For the text-containing cell, return its midpoint in [X, Y] coordinate format. 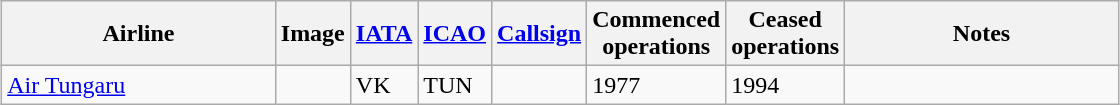
Notes [982, 34]
1994 [786, 85]
IATA [384, 34]
Callsign [540, 34]
VK [384, 85]
Ceasedoperations [786, 34]
Airline [139, 34]
ICAO [455, 34]
TUN [455, 85]
Air Tungaru [139, 85]
Image [312, 34]
Commencedoperations [656, 34]
1977 [656, 85]
